For the text-containing cell, return its midpoint in [x, y] coordinate format. 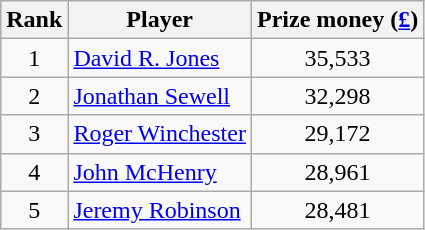
1 [34, 58]
28,481 [337, 210]
John McHenry [160, 172]
Rank [34, 20]
29,172 [337, 134]
Jeremy Robinson [160, 210]
David R. Jones [160, 58]
32,298 [337, 96]
3 [34, 134]
Prize money (£) [337, 20]
35,533 [337, 58]
Jonathan Sewell [160, 96]
Player [160, 20]
28,961 [337, 172]
4 [34, 172]
2 [34, 96]
Roger Winchester [160, 134]
5 [34, 210]
